Identify which cell holds the provided text, then report its [x, y] central coordinate. 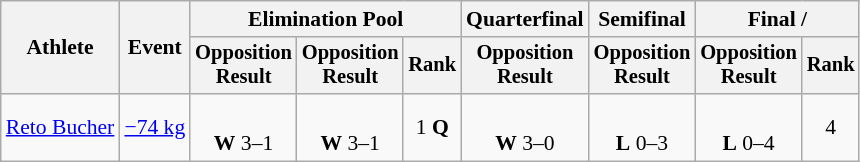
Athlete [60, 48]
1 Q [432, 128]
L 0–4 [748, 128]
4 [831, 128]
Reto Bucher [60, 128]
Event [154, 48]
Final / [777, 19]
Semifinal [642, 19]
W 3–0 [525, 128]
−74 kg [154, 128]
L 0–3 [642, 128]
Quarterfinal [525, 19]
Elimination Pool [326, 19]
